Capture the cell that displays the provided text and extract its (X, Y) central coordinate. 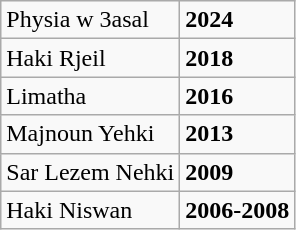
Limatha (90, 96)
2018 (238, 58)
Haki Rjeil (90, 58)
Sar Lezem Nehki (90, 172)
2024 (238, 20)
2013 (238, 134)
Physia w 3asal (90, 20)
2006-2008 (238, 210)
Haki Niswan (90, 210)
2016 (238, 96)
Majnoun Yehki (90, 134)
2009 (238, 172)
